Identify which cell holds the provided text, then report its [X, Y] central coordinate. 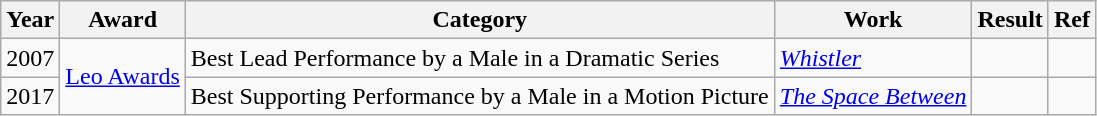
Ref [1072, 20]
Best Supporting Performance by a Male in a Motion Picture [480, 96]
Category [480, 20]
2007 [30, 58]
The Space Between [873, 96]
2017 [30, 96]
Leo Awards [123, 77]
Result [1010, 20]
Work [873, 20]
Award [123, 20]
Year [30, 20]
Best Lead Performance by a Male in a Dramatic Series [480, 58]
Whistler [873, 58]
